Capture the cell that displays the provided text and extract its [x, y] central coordinate. 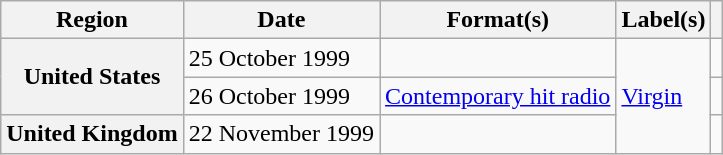
25 October 1999 [281, 58]
Format(s) [498, 20]
United States [92, 77]
22 November 1999 [281, 134]
Virgin [664, 96]
United Kingdom [92, 134]
Label(s) [664, 20]
Region [92, 20]
Contemporary hit radio [498, 96]
Date [281, 20]
26 October 1999 [281, 96]
